Provide the [X, Y] coordinate of the cell's center where the given text is located.  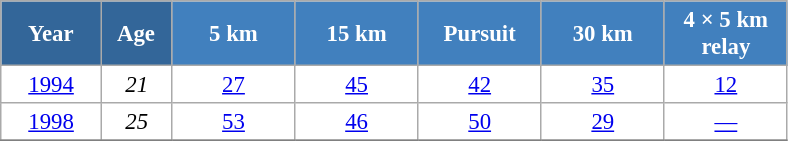
30 km [602, 34]
15 km [356, 34]
Year [52, 34]
27 [234, 85]
29 [602, 122]
1998 [52, 122]
— [726, 122]
Pursuit [480, 34]
Age [136, 34]
4 × 5 km relay [726, 34]
42 [480, 85]
5 km [234, 34]
46 [356, 122]
25 [136, 122]
12 [726, 85]
35 [602, 85]
45 [356, 85]
53 [234, 122]
1994 [52, 85]
21 [136, 85]
50 [480, 122]
